Identify which cell holds the provided text, then report its [x, y] central coordinate. 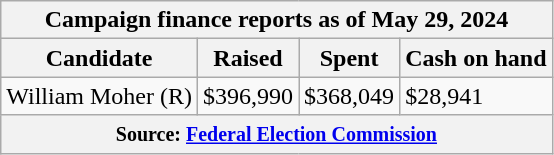
Candidate [100, 58]
$368,049 [350, 96]
William Moher (R) [100, 96]
Spent [350, 58]
Raised [248, 58]
$396,990 [248, 96]
Source: Federal Election Commission [276, 134]
Cash on hand [476, 58]
Campaign finance reports as of May 29, 2024 [276, 20]
$28,941 [476, 96]
